Detect which cell encompasses the target text, then output its (X, Y) center coordinate. 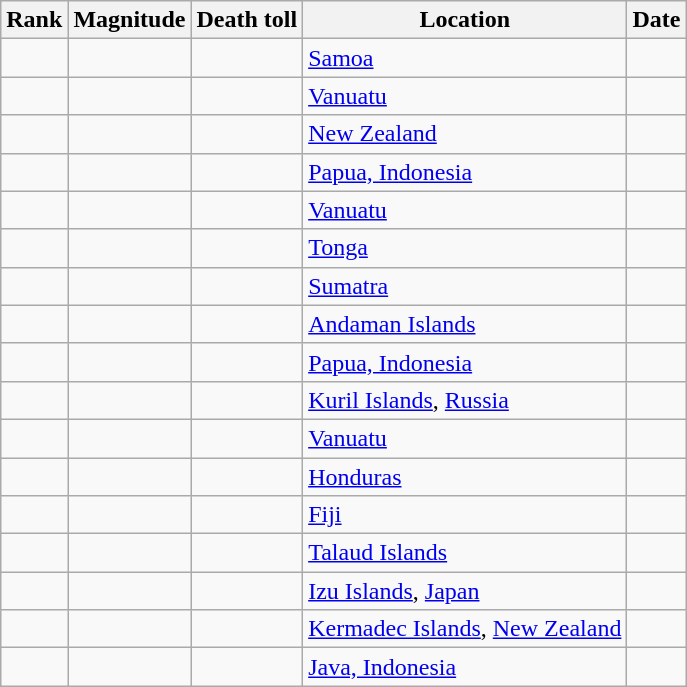
Izu Islands, Japan (465, 591)
Rank (34, 20)
Death toll (247, 20)
Magnitude (130, 20)
Sumatra (465, 286)
Kuril Islands, Russia (465, 400)
Talaud Islands (465, 553)
Andaman Islands (465, 324)
Tonga (465, 248)
Kermadec Islands, New Zealand (465, 629)
Fiji (465, 515)
Java, Indonesia (465, 667)
Location (465, 20)
Date (656, 20)
New Zealand (465, 134)
Samoa (465, 58)
Honduras (465, 477)
